Return the (x, y) coordinate for the center point of the cell that contains the specified text.  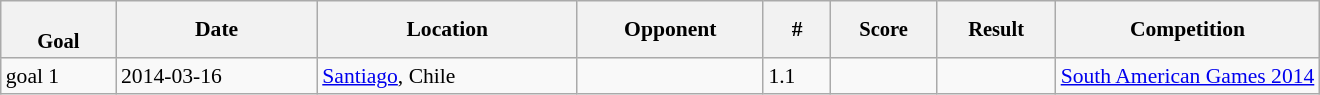
Santiago, Chile (447, 77)
Goal (58, 30)
Date (216, 30)
Competition (1188, 30)
# (796, 30)
Result (996, 30)
goal 1 (58, 77)
South American Games 2014 (1188, 77)
Opponent (670, 30)
2014-03-16 (216, 77)
Location (447, 30)
Score (884, 30)
1.1 (796, 77)
